Return the (X, Y) coordinate for the center point of the cell that contains the specified text.  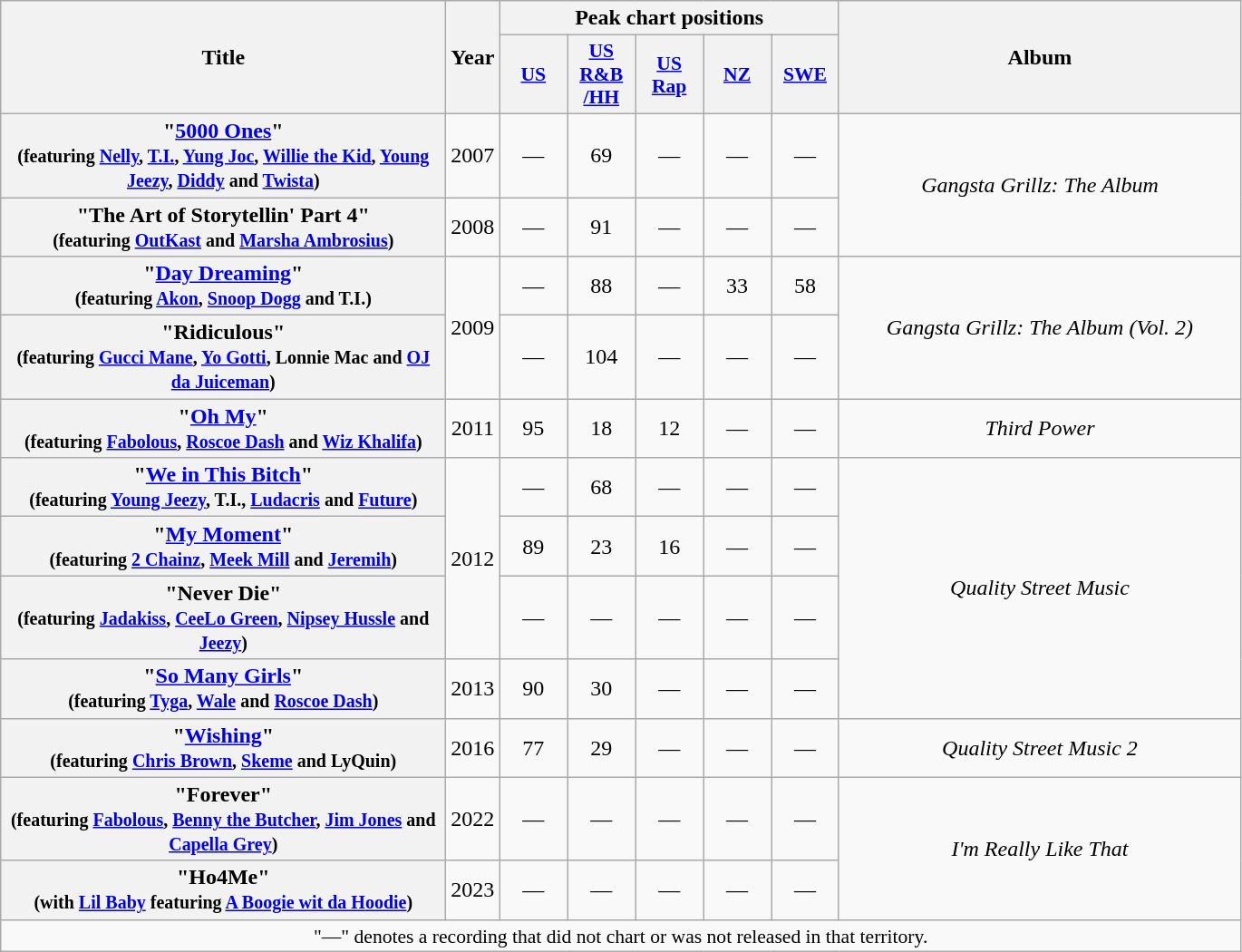
18 (602, 428)
30 (602, 689)
Third Power (1039, 428)
SWE (805, 74)
Peak chart positions (669, 18)
Gangsta Grillz: The Album (1039, 185)
91 (602, 227)
Title (223, 58)
2009 (473, 328)
2016 (473, 747)
58 (805, 287)
"Forever"(featuring Fabolous, Benny the Butcher, Jim Jones and Capella Grey) (223, 819)
2022 (473, 819)
Year (473, 58)
2012 (473, 559)
2023 (473, 890)
23 (602, 546)
33 (738, 287)
USR&B/HH (602, 74)
I'm Really Like That (1039, 849)
89 (533, 546)
"We in This Bitch"(featuring Young Jeezy, T.I., Ludacris and Future) (223, 488)
"Never Die"(featuring Jadakiss, CeeLo Green, Nipsey Hussle and Jeezy) (223, 617)
Gangsta Grillz: The Album (Vol. 2) (1039, 328)
"5000 Ones"(featuring Nelly, T.I., Yung Joc, Willie the Kid, Young Jeezy, Diddy and Twista) (223, 155)
77 (533, 747)
2013 (473, 689)
Quality Street Music (1039, 588)
95 (533, 428)
2008 (473, 227)
2011 (473, 428)
29 (602, 747)
104 (602, 357)
68 (602, 488)
"Wishing"(featuring Chris Brown, Skeme and LyQuin) (223, 747)
Album (1039, 58)
90 (533, 689)
US (533, 74)
"So Many Girls"(featuring Tyga, Wale and Roscoe Dash) (223, 689)
"Ridiculous"(featuring Gucci Mane, Yo Gotti, Lonnie Mac and OJ da Juiceman) (223, 357)
Quality Street Music 2 (1039, 747)
NZ (738, 74)
69 (602, 155)
"My Moment"(featuring 2 Chainz, Meek Mill and Jeremih) (223, 546)
USRap (669, 74)
"Day Dreaming"(featuring Akon, Snoop Dogg and T.I.) (223, 287)
2007 (473, 155)
"Oh My"(featuring Fabolous, Roscoe Dash and Wiz Khalifa) (223, 428)
"The Art of Storytellin' Part 4"(featuring OutKast and Marsha Ambrosius) (223, 227)
"Ho4Me"(with Lil Baby featuring A Boogie wit da Hoodie) (223, 890)
16 (669, 546)
88 (602, 287)
"—" denotes a recording that did not chart or was not released in that territory. (621, 936)
12 (669, 428)
